Locate the cell with the specified text and output its [x, y] center coordinate. 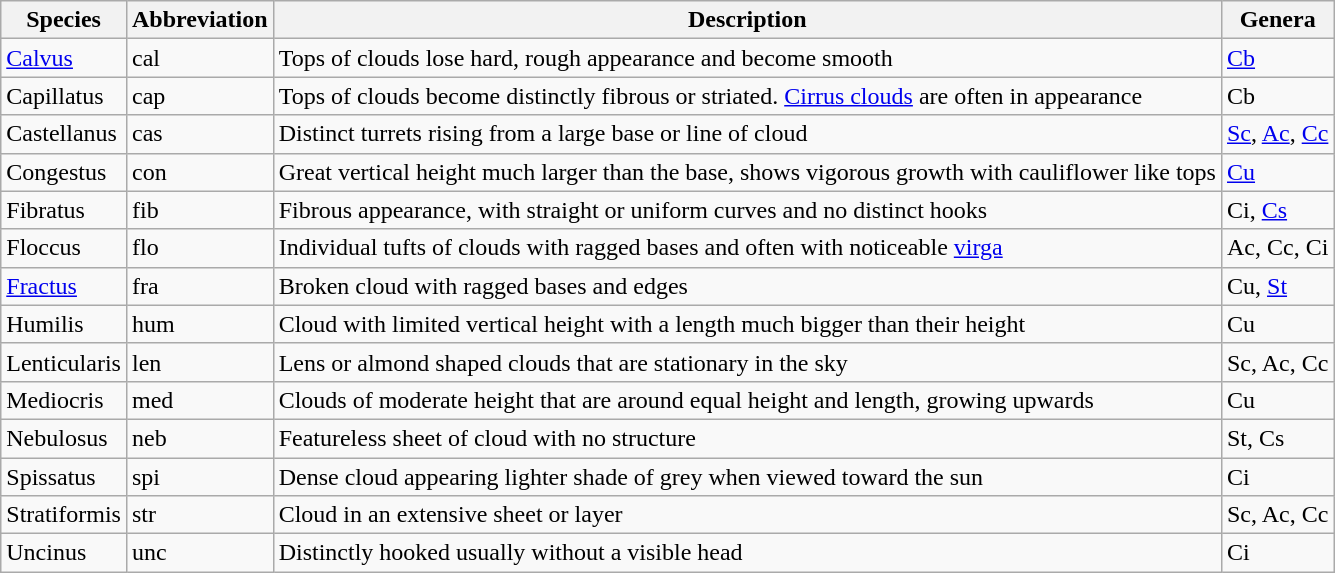
len [200, 362]
Species [64, 20]
Genera [1277, 20]
Lenticularis [64, 362]
Calvus [64, 58]
unc [200, 553]
Ci, Cs [1277, 210]
Great vertical height much larger than the base, shows vigorous growth with cauliflower like tops [747, 172]
spi [200, 477]
str [200, 515]
Cloud with limited vertical height with a length much bigger than their height [747, 324]
hum [200, 324]
Castellanus [64, 134]
Fibratus [64, 210]
Nebulosus [64, 438]
Broken cloud with ragged bases and edges [747, 286]
Fibrous appearance, with straight or uniform curves and no distinct hooks [747, 210]
Humilis [64, 324]
con [200, 172]
Dense cloud appearing lighter shade of grey when viewed toward the sun [747, 477]
Ac, Cc, Ci [1277, 248]
Featureless sheet of cloud with no structure [747, 438]
Mediocris [64, 400]
cas [200, 134]
Abbreviation [200, 20]
Floccus [64, 248]
med [200, 400]
Clouds of moderate height that are around equal height and length, growing upwards [747, 400]
St, Cs [1277, 438]
Capillatus [64, 96]
cap [200, 96]
Fractus [64, 286]
Tops of clouds lose hard, rough appearance and become smooth [747, 58]
Cloud in an extensive sheet or layer [747, 515]
Congestus [64, 172]
fib [200, 210]
Stratiformis [64, 515]
Spissatus [64, 477]
Tops of clouds become distinctly fibrous or striated. Cirrus clouds are often in appearance [747, 96]
neb [200, 438]
cal [200, 58]
Cu, St [1277, 286]
Distinct turrets rising from a large base or line of cloud [747, 134]
fra [200, 286]
Lens or almond shaped clouds that are stationary in the sky [747, 362]
flo [200, 248]
Distinctly hooked usually without a visible head [747, 553]
Individual tufts of clouds with ragged bases and often with noticeable virga [747, 248]
Uncinus [64, 553]
Description [747, 20]
